Pinpoint the cell where the given text exists, returning its [X, Y] midpoint coordinate. 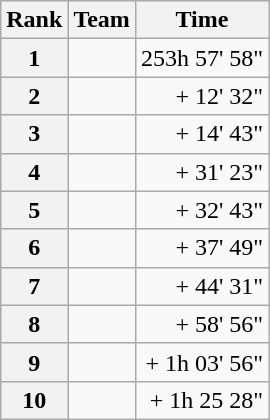
6 [34, 248]
+ 37' 49" [202, 248]
Rank [34, 20]
+ 1h 25 28" [202, 400]
4 [34, 172]
+ 12' 32" [202, 96]
5 [34, 210]
1 [34, 58]
+ 32' 43" [202, 210]
2 [34, 96]
3 [34, 134]
+ 31' 23" [202, 172]
8 [34, 324]
+ 1h 03' 56" [202, 362]
+ 58' 56" [202, 324]
9 [34, 362]
+ 44' 31" [202, 286]
Time [202, 20]
253h 57' 58" [202, 58]
Team [102, 20]
+ 14' 43" [202, 134]
10 [34, 400]
7 [34, 286]
